Extract the [X, Y] coordinate from the center of the cell holding the provided text.  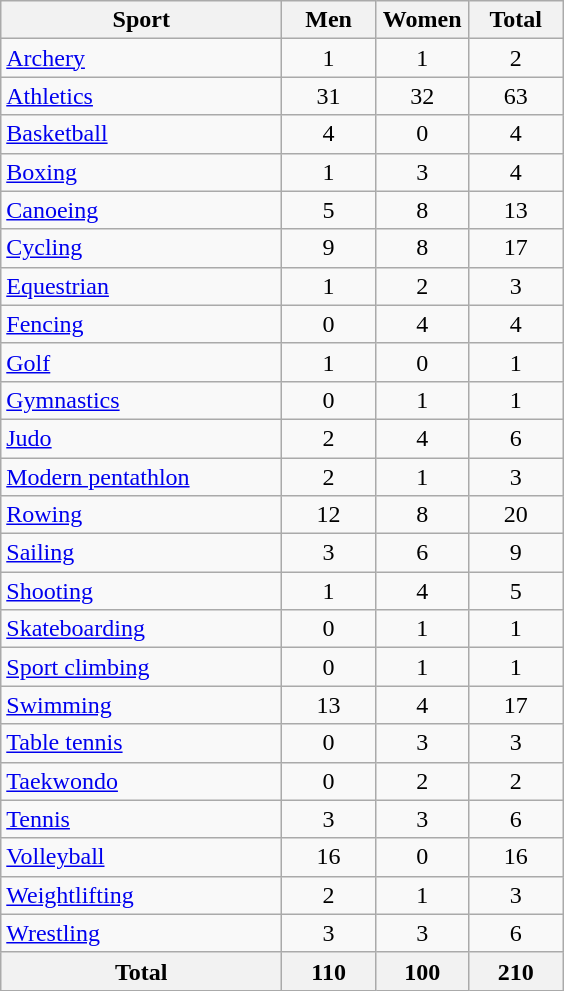
Archery [142, 58]
31 [329, 96]
12 [329, 515]
Boxing [142, 172]
Sport [142, 20]
210 [516, 971]
Basketball [142, 134]
63 [516, 96]
Tennis [142, 819]
Volleyball [142, 857]
Cycling [142, 248]
Gymnastics [142, 400]
Shooting [142, 591]
Golf [142, 362]
Sport climbing [142, 667]
Athletics [142, 96]
Judo [142, 438]
Equestrian [142, 286]
Rowing [142, 515]
20 [516, 515]
Skateboarding [142, 629]
Taekwondo [142, 781]
110 [329, 971]
Wrestling [142, 933]
Women [422, 20]
100 [422, 971]
Sailing [142, 553]
Men [329, 20]
Modern pentathlon [142, 477]
32 [422, 96]
Weightlifting [142, 895]
Table tennis [142, 743]
Swimming [142, 705]
Fencing [142, 324]
Canoeing [142, 210]
